Extract the [X, Y] coordinate from the center of the cell holding the provided text.  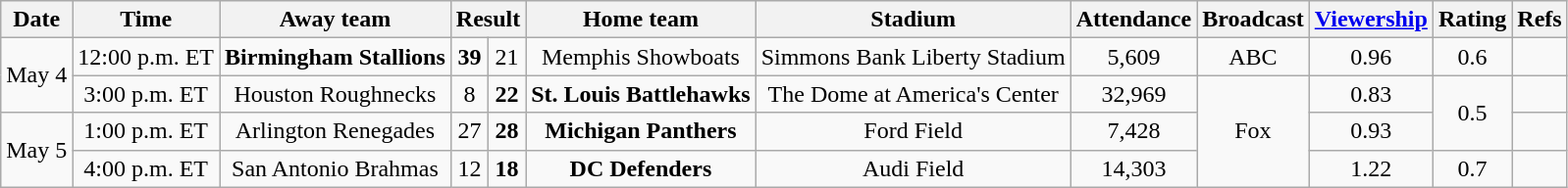
4:00 p.m. ET [146, 168]
Memphis Showboats [641, 57]
Houston Roughnecks [336, 94]
Rating [1472, 20]
5,609 [1133, 57]
Date [37, 20]
32,969 [1133, 94]
San Antonio Brahmas [336, 168]
The Dome at America's Center [913, 94]
May 4 [37, 75]
Michigan Panthers [641, 131]
12:00 p.m. ET [146, 57]
22 [507, 94]
Time [146, 20]
27 [469, 131]
0.83 [1371, 94]
Simmons Bank Liberty Stadium [913, 57]
0.7 [1472, 168]
St. Louis Battlehawks [641, 94]
Home team [641, 20]
Fox [1254, 131]
Birmingham Stallions [336, 57]
Away team [336, 20]
14,303 [1133, 168]
Audi Field [913, 168]
1:00 p.m. ET [146, 131]
7,428 [1133, 131]
Broadcast [1254, 20]
18 [507, 168]
12 [469, 168]
Ford Field [913, 131]
DC Defenders [641, 168]
28 [507, 131]
1.22 [1371, 168]
39 [469, 57]
May 5 [37, 150]
Result [488, 20]
Attendance [1133, 20]
0.6 [1472, 57]
Arlington Renegades [336, 131]
Stadium [913, 20]
0.96 [1371, 57]
Viewership [1371, 20]
ABC [1254, 57]
8 [469, 94]
Refs [1540, 20]
0.93 [1371, 131]
21 [507, 57]
0.5 [1472, 113]
3:00 p.m. ET [146, 94]
